From the cell containing the given text, extract its center point as (X, Y) coordinate. 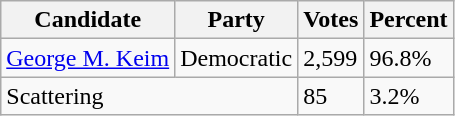
Candidate (88, 20)
Scattering (150, 96)
Votes (331, 20)
George M. Keim (88, 58)
3.2% (408, 96)
2,599 (331, 58)
Percent (408, 20)
Democratic (236, 58)
85 (331, 96)
96.8% (408, 58)
Party (236, 20)
